Pinpoint the cell where the given text exists, returning its (X, Y) midpoint coordinate. 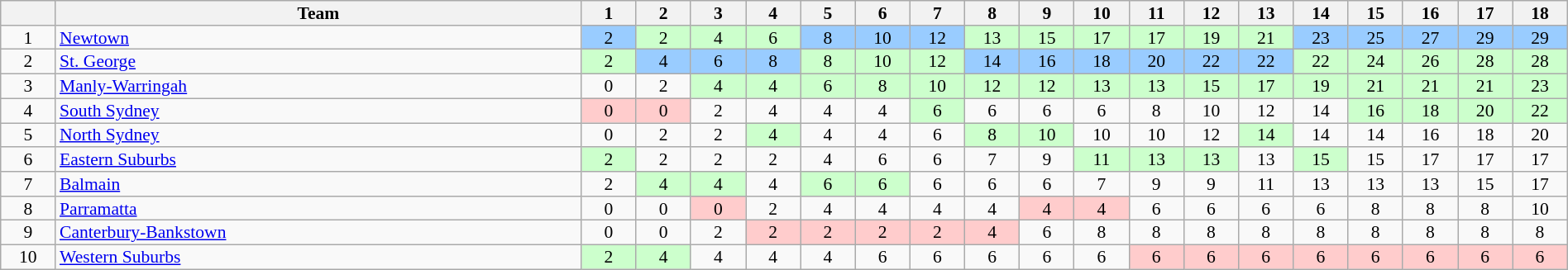
Balmain (318, 184)
Western Suburbs (318, 258)
St. George (318, 62)
Parramatta (318, 209)
Eastern Suburbs (318, 159)
26 (1430, 62)
Team (318, 13)
24 (1375, 62)
Manly-Warringah (318, 87)
27 (1430, 38)
North Sydney (318, 135)
South Sydney (318, 111)
25 (1375, 38)
Newtown (318, 38)
Canterbury-Bankstown (318, 233)
